Extract the [X, Y] coordinate from the center of the cell holding the provided text.  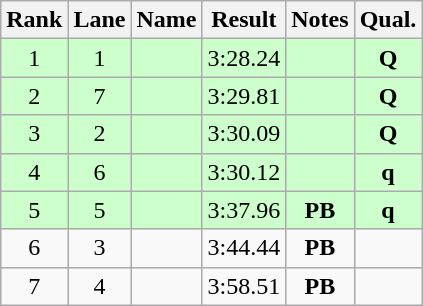
3:30.12 [244, 172]
Rank [34, 20]
3:29.81 [244, 96]
Lane [100, 20]
3:44.44 [244, 248]
Result [244, 20]
3:37.96 [244, 210]
3:28.24 [244, 58]
Name [166, 20]
3:58.51 [244, 286]
Qual. [388, 20]
3:30.09 [244, 134]
Notes [320, 20]
